Scan for the cell matching the given text and deliver its (x, y) coordinate at center. 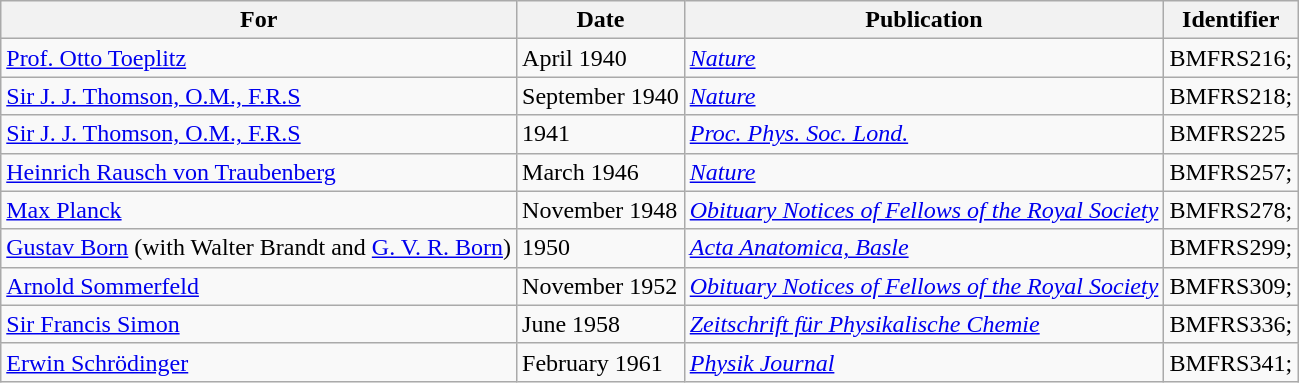
Gustav Born (with Walter Brandt and G. V. R. Born) (259, 248)
Sir Francis Simon (259, 324)
March 1946 (601, 172)
November 1952 (601, 286)
Arnold Sommerfeld (259, 286)
Proc. Phys. Soc. Lond. (924, 134)
November 1948 (601, 210)
Identifier (1231, 20)
BMFRS309; (1231, 286)
June 1958 (601, 324)
Publication (924, 20)
February 1961 (601, 362)
BMFRS341; (1231, 362)
Prof. Otto Toeplitz (259, 58)
Max Planck (259, 210)
April 1940 (601, 58)
BMFRS218; (1231, 96)
BMFRS257; (1231, 172)
Heinrich Rausch von Traubenberg (259, 172)
BMFRS278; (1231, 210)
1941 (601, 134)
BMFRS216; (1231, 58)
1950 (601, 248)
Erwin Schrödinger (259, 362)
BMFRS225 (1231, 134)
BMFRS336; (1231, 324)
For (259, 20)
BMFRS299; (1231, 248)
September 1940 (601, 96)
Acta Anatomica, Basle (924, 248)
Physik Journal (924, 362)
Date (601, 20)
Zeitschrift für Physikalische Chemie (924, 324)
